Pinpoint the cell where the given text exists, returning its (X, Y) midpoint coordinate. 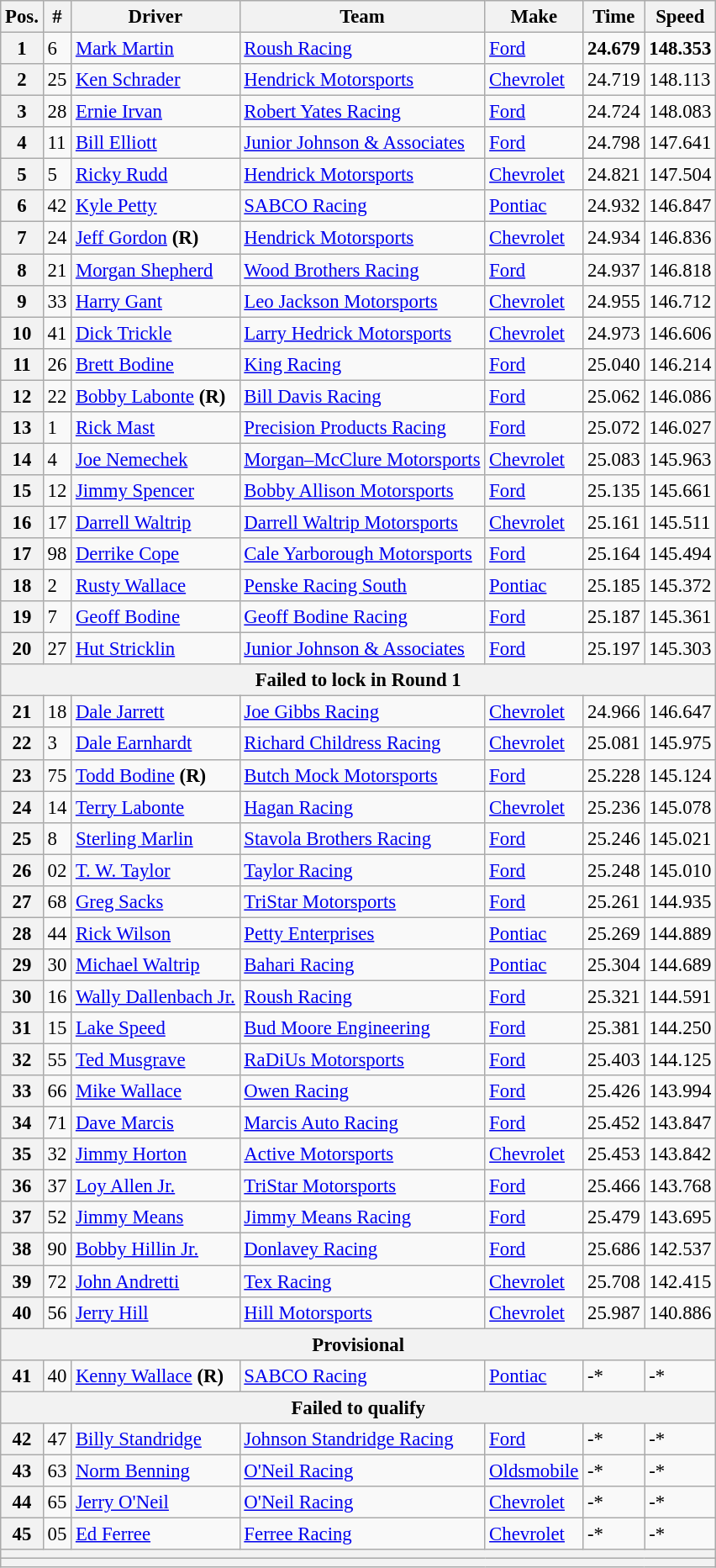
Rusty Wallace (155, 586)
Tex Racing (362, 1281)
02 (57, 870)
Ernie Irvan (155, 112)
146.818 (681, 270)
Jimmy Means (155, 1218)
31 (22, 1028)
Jerry Hill (155, 1312)
34 (22, 1123)
145.021 (681, 838)
Richard Childress Racing (362, 744)
25.269 (613, 933)
24.973 (613, 333)
52 (57, 1218)
144.935 (681, 902)
Ferree Racing (362, 1534)
24.955 (613, 301)
Rick Mast (155, 428)
Hagan Racing (362, 807)
19 (22, 617)
Harry Gant (155, 301)
Bobby Allison Motorsports (362, 491)
Dave Marcis (155, 1123)
25.479 (613, 1218)
Pos. (22, 17)
T. W. Taylor (155, 870)
146.027 (681, 428)
Jimmy Spencer (155, 491)
98 (57, 554)
25.197 (613, 649)
Failed to qualify (358, 1407)
Marcis Auto Racing (362, 1123)
Michael Waltrip (155, 965)
Kenny Wallace (R) (155, 1375)
Jimmy Horton (155, 1154)
John Andretti (155, 1281)
25.452 (613, 1123)
24.679 (613, 49)
142.537 (681, 1249)
Penske Racing South (362, 586)
143.847 (681, 1123)
Failed to lock in Round 1 (358, 680)
36 (22, 1186)
Mike Wallace (155, 1091)
144.250 (681, 1028)
145.361 (681, 617)
143.695 (681, 1218)
# (57, 17)
RaDiUs Motorsports (362, 1060)
72 (57, 1281)
24.798 (613, 143)
24.932 (613, 206)
Derrike Cope (155, 554)
55 (57, 1060)
Robert Yates Racing (362, 112)
20 (22, 649)
25.708 (613, 1281)
Darrell Waltrip (155, 522)
Dale Jarrett (155, 712)
24.821 (613, 175)
Morgan Shepherd (155, 270)
Donlavey Racing (362, 1249)
25.072 (613, 428)
145.975 (681, 744)
29 (22, 965)
146.606 (681, 333)
144.689 (681, 965)
25.040 (613, 364)
Oldsmobile (534, 1470)
23 (22, 775)
66 (57, 1091)
Team (362, 17)
63 (57, 1470)
146.086 (681, 396)
Todd Bodine (R) (155, 775)
39 (22, 1281)
24.719 (613, 80)
Loy Allen Jr. (155, 1186)
65 (57, 1502)
148.083 (681, 112)
Taylor Racing (362, 870)
10 (22, 333)
145.511 (681, 522)
Active Motorsports (362, 1154)
25.185 (613, 586)
Bobby Hillin Jr. (155, 1249)
25.686 (613, 1249)
25.187 (613, 617)
Owen Racing (362, 1091)
146.647 (681, 712)
43 (22, 1470)
Ricky Rudd (155, 175)
Hill Motorsports (362, 1312)
143.994 (681, 1091)
25.261 (613, 902)
9 (22, 301)
56 (57, 1312)
143.842 (681, 1154)
Greg Sacks (155, 902)
Dick Trickle (155, 333)
Ken Schrader (155, 80)
25.304 (613, 965)
Time (613, 17)
Wally Dallenbach Jr. (155, 996)
25.164 (613, 554)
90 (57, 1249)
25.381 (613, 1028)
Darrell Waltrip Motorsports (362, 522)
Joe Nemechek (155, 459)
148.353 (681, 49)
25.248 (613, 870)
145.078 (681, 807)
Petty Enterprises (362, 933)
25.083 (613, 459)
38 (22, 1249)
Jimmy Means Racing (362, 1218)
King Racing (362, 364)
35 (22, 1154)
25.161 (613, 522)
Cale Yarborough Motorsports (362, 554)
146.836 (681, 238)
140.886 (681, 1312)
145.372 (681, 586)
75 (57, 775)
Larry Hedrick Motorsports (362, 333)
Wood Brothers Racing (362, 270)
25.987 (613, 1312)
144.889 (681, 933)
24.937 (613, 270)
05 (57, 1534)
24.934 (613, 238)
47 (57, 1439)
25.246 (613, 838)
145.661 (681, 491)
142.415 (681, 1281)
Terry Labonte (155, 807)
25.062 (613, 396)
25.081 (613, 744)
Geoff Bodine (155, 617)
Geoff Bodine Racing (362, 617)
Jeff Gordon (R) (155, 238)
144.591 (681, 996)
Billy Standridge (155, 1439)
Bobby Labonte (R) (155, 396)
Morgan–McClure Motorsports (362, 459)
Kyle Petty (155, 206)
148.113 (681, 80)
13 (22, 428)
25.228 (613, 775)
145.010 (681, 870)
Dale Earnhardt (155, 744)
144.125 (681, 1060)
147.641 (681, 143)
25.135 (613, 491)
Jerry O'Neil (155, 1502)
Bill Davis Racing (362, 396)
Ted Musgrave (155, 1060)
25.466 (613, 1186)
Speed (681, 17)
25.426 (613, 1091)
Hut Stricklin (155, 649)
68 (57, 902)
24.724 (613, 112)
45 (22, 1534)
143.768 (681, 1186)
Sterling Marlin (155, 838)
Brett Bodine (155, 364)
25.236 (613, 807)
Leo Jackson Motorsports (362, 301)
Provisional (358, 1344)
145.963 (681, 459)
Bill Elliott (155, 143)
Make (534, 17)
25.453 (613, 1154)
24.966 (613, 712)
25.321 (613, 996)
Bahari Racing (362, 965)
Rick Wilson (155, 933)
Ed Ferree (155, 1534)
Norm Benning (155, 1470)
Mark Martin (155, 49)
Johnson Standridge Racing (362, 1439)
147.504 (681, 175)
Stavola Brothers Racing (362, 838)
145.303 (681, 649)
Butch Mock Motorsports (362, 775)
Bud Moore Engineering (362, 1028)
Lake Speed (155, 1028)
Precision Products Racing (362, 428)
71 (57, 1123)
146.712 (681, 301)
Joe Gibbs Racing (362, 712)
145.494 (681, 554)
145.124 (681, 775)
146.214 (681, 364)
25.403 (613, 1060)
146.847 (681, 206)
Driver (155, 17)
